Return (X, Y) of the center of cell containing provided text 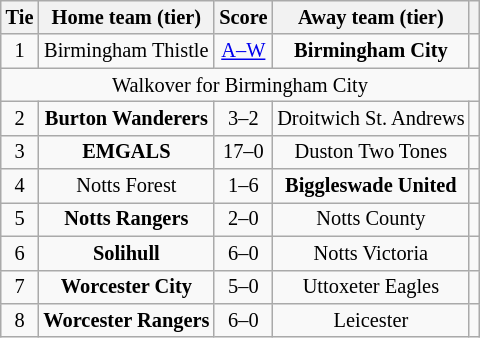
Tie (20, 17)
Biggleswade United (370, 186)
Birmingham Thistle (126, 51)
Away team (tier) (370, 17)
Walkover for Birmingham City (240, 85)
Leicester (370, 320)
Birmingham City (370, 51)
Worcester Rangers (126, 320)
17–0 (243, 152)
Duston Two Tones (370, 152)
Notts Victoria (370, 253)
Uttoxeter Eagles (370, 287)
Notts County (370, 219)
5 (20, 219)
8 (20, 320)
Droitwich St. Andrews (370, 118)
7 (20, 287)
Notts Rangers (126, 219)
A–W (243, 51)
Burton Wanderers (126, 118)
Notts Forest (126, 186)
Home team (tier) (126, 17)
3–2 (243, 118)
2–0 (243, 219)
5–0 (243, 287)
1 (20, 51)
EMGALS (126, 152)
2 (20, 118)
Solihull (126, 253)
4 (20, 186)
Score (243, 17)
6 (20, 253)
Worcester City (126, 287)
3 (20, 152)
1–6 (243, 186)
